Scan for the cell matching the given text and deliver its [X, Y] coordinate at center. 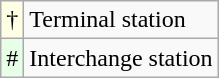
† [12, 20]
Interchange station [121, 58]
# [12, 58]
Terminal station [121, 20]
